Return (x, y) of the center of cell containing provided text 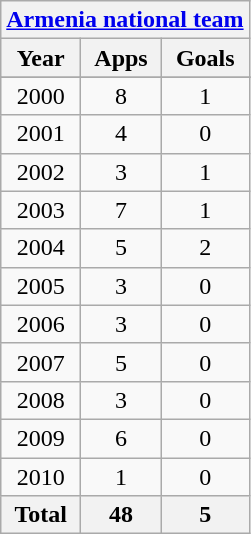
2007 (41, 362)
6 (122, 438)
2003 (41, 210)
Total (41, 515)
4 (122, 134)
2 (205, 248)
48 (122, 515)
8 (122, 96)
2000 (41, 96)
2004 (41, 248)
2001 (41, 134)
7 (122, 210)
Goals (205, 58)
2005 (41, 286)
2006 (41, 324)
2008 (41, 400)
2010 (41, 477)
2002 (41, 172)
2009 (41, 438)
Armenia national team (125, 20)
Apps (122, 58)
Year (41, 58)
